For the text-containing cell, return its midpoint in (X, Y) coordinate format. 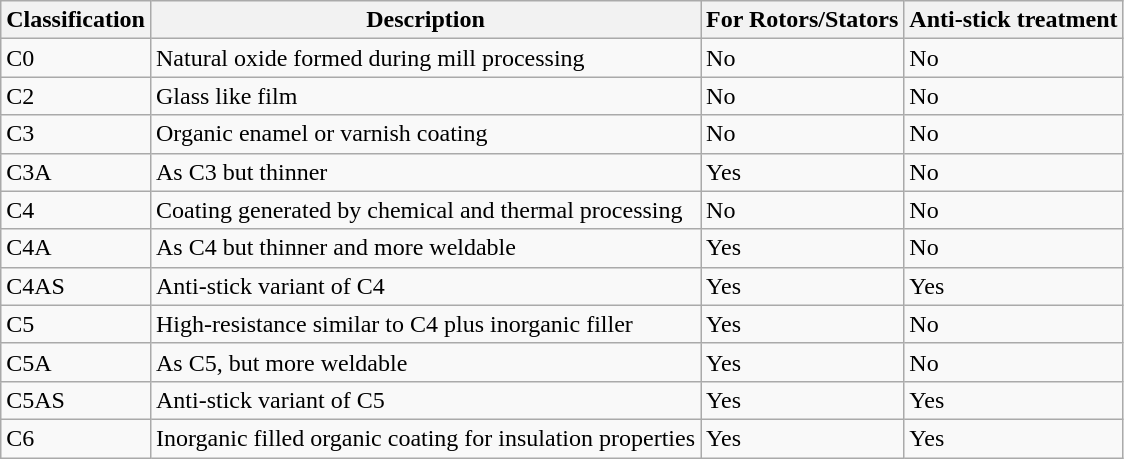
C5 (76, 324)
C3A (76, 172)
Description (425, 20)
C4 (76, 210)
C4A (76, 248)
C0 (76, 58)
As C5, but more weldable (425, 362)
For Rotors/Stators (802, 20)
C2 (76, 96)
Inorganic filled organic coating for insulation properties (425, 438)
Anti-stick treatment (1014, 20)
C3 (76, 134)
As C3 but thinner (425, 172)
High-resistance similar to C4 plus inorganic filler (425, 324)
C5A (76, 362)
Glass like film (425, 96)
Coating generated by chemical and thermal processing (425, 210)
Anti-stick variant of C5 (425, 400)
Natural oxide formed during mill processing (425, 58)
Anti-stick variant of C4 (425, 286)
Organic enamel or varnish coating (425, 134)
C6 (76, 438)
C4AS (76, 286)
Classification (76, 20)
As C4 but thinner and more weldable (425, 248)
C5AS (76, 400)
